Search for the cell housing the specified text and yield its (X, Y) center coordinate. 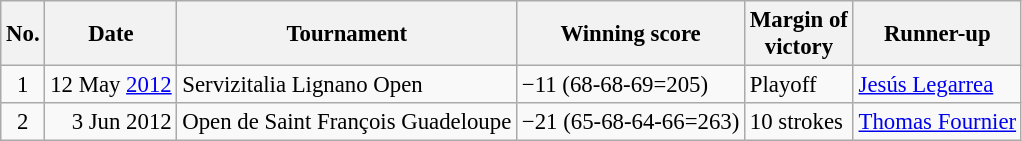
Winning score (631, 34)
1 (23, 85)
2 (23, 122)
Date (111, 34)
Thomas Fournier (937, 122)
12 May 2012 (111, 85)
−21 (65-68-64-66=263) (631, 122)
Open de Saint François Guadeloupe (347, 122)
Jesús Legarrea (937, 85)
Margin ofvictory (800, 34)
3 Jun 2012 (111, 122)
Tournament (347, 34)
−11 (68-68-69=205) (631, 85)
Runner-up (937, 34)
No. (23, 34)
Playoff (800, 85)
Servizitalia Lignano Open (347, 85)
10 strokes (800, 122)
